Determine the [x, y] coordinate at the center of the cell enclosing the given text.  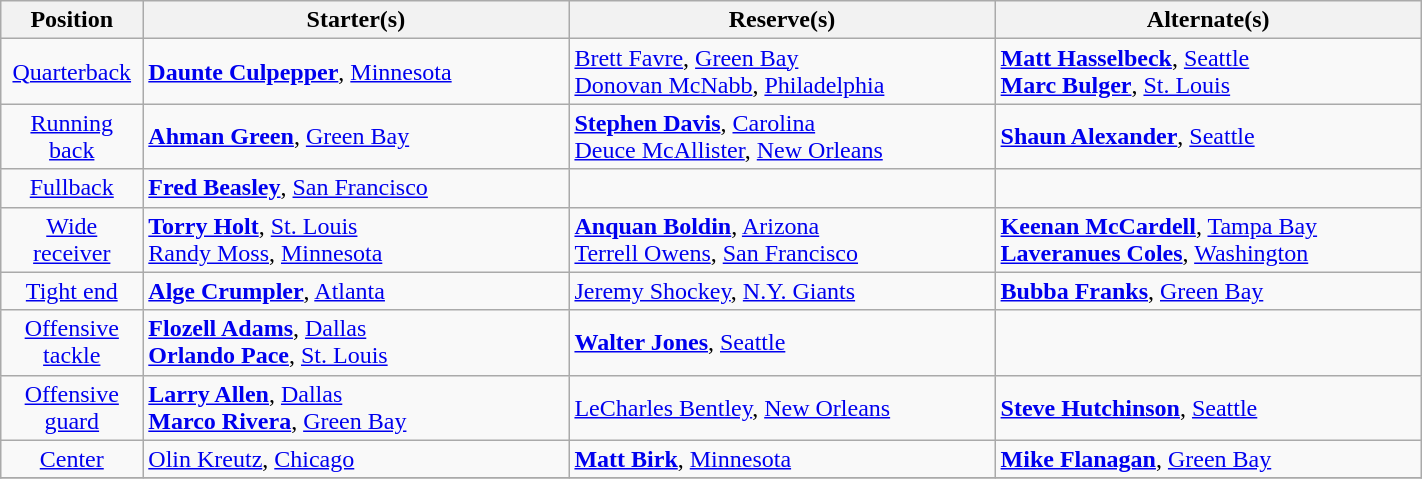
Mike Flanagan, Green Bay [1208, 459]
Walter Jones, Seattle [782, 342]
Olin Kreutz, Chicago [356, 459]
Daunte Culpepper, Minnesota [356, 72]
Wide receiver [72, 240]
Fred Beasley, San Francisco [356, 188]
Larry Allen, Dallas Marco Rivera, Green Bay [356, 408]
Offensive tackle [72, 342]
Position [72, 20]
LeCharles Bentley, New Orleans [782, 408]
Shaun Alexander, Seattle [1208, 136]
Tight end [72, 291]
Stephen Davis, Carolina Deuce McAllister, New Orleans [782, 136]
Reserve(s) [782, 20]
Matt Birk, Minnesota [782, 459]
Running back [72, 136]
Offensive guard [72, 408]
Keenan McCardell, Tampa Bay Laveranues Coles, Washington [1208, 240]
Brett Favre, Green Bay Donovan McNabb, Philadelphia [782, 72]
Alternate(s) [1208, 20]
Jeremy Shockey, N.Y. Giants [782, 291]
Starter(s) [356, 20]
Ahman Green, Green Bay [356, 136]
Flozell Adams, Dallas Orlando Pace, St. Louis [356, 342]
Torry Holt, St. Louis Randy Moss, Minnesota [356, 240]
Steve Hutchinson, Seattle [1208, 408]
Bubba Franks, Green Bay [1208, 291]
Fullback [72, 188]
Anquan Boldin, Arizona Terrell Owens, San Francisco [782, 240]
Alge Crumpler, Atlanta [356, 291]
Quarterback [72, 72]
Matt Hasselbeck, Seattle Marc Bulger, St. Louis [1208, 72]
Center [72, 459]
